Locate the cell with the specified text and output its (X, Y) center coordinate. 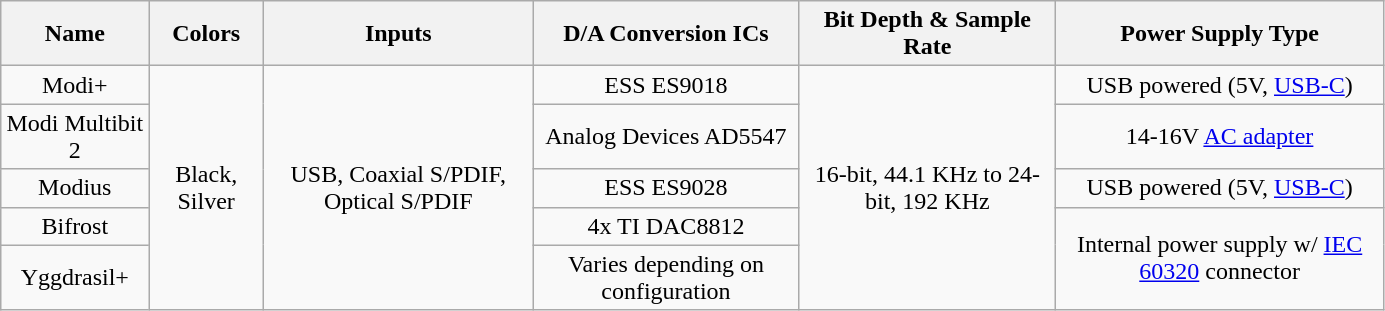
Colors (206, 34)
Black, Silver (206, 188)
Internal power supply w/ IEC 60320 connector (1220, 258)
Power Supply Type (1220, 34)
Bifrost (75, 226)
ESS ES9028 (666, 188)
Modius (75, 188)
Varies depending on configuration (666, 278)
Modi Multibit 2 (75, 136)
Modi+ (75, 85)
Analog Devices AD5547 (666, 136)
ESS ES9018 (666, 85)
USB, Coaxial S/PDIF, Optical S/PDIF (398, 188)
Bit Depth & Sample Rate (928, 34)
14-16V AC adapter (1220, 136)
4x TI DAC8812 (666, 226)
Inputs (398, 34)
Yggdrasil+ (75, 278)
Name (75, 34)
D/A Conversion ICs (666, 34)
16-bit, 44.1 KHz to 24-bit, 192 KHz (928, 188)
